Detect which cell encompasses the target text, then output its (x, y) center coordinate. 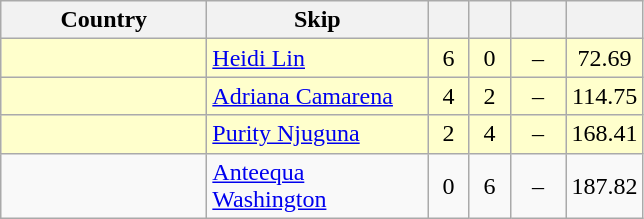
Anteequa Washington (318, 186)
Adriana Camarena (318, 96)
Skip (318, 20)
187.82 (604, 186)
Heidi Lin (318, 58)
72.69 (604, 58)
114.75 (604, 96)
Country (104, 20)
Purity Njuguna (318, 134)
168.41 (604, 134)
